From the cell containing the given text, extract its center point as (X, Y) coordinate. 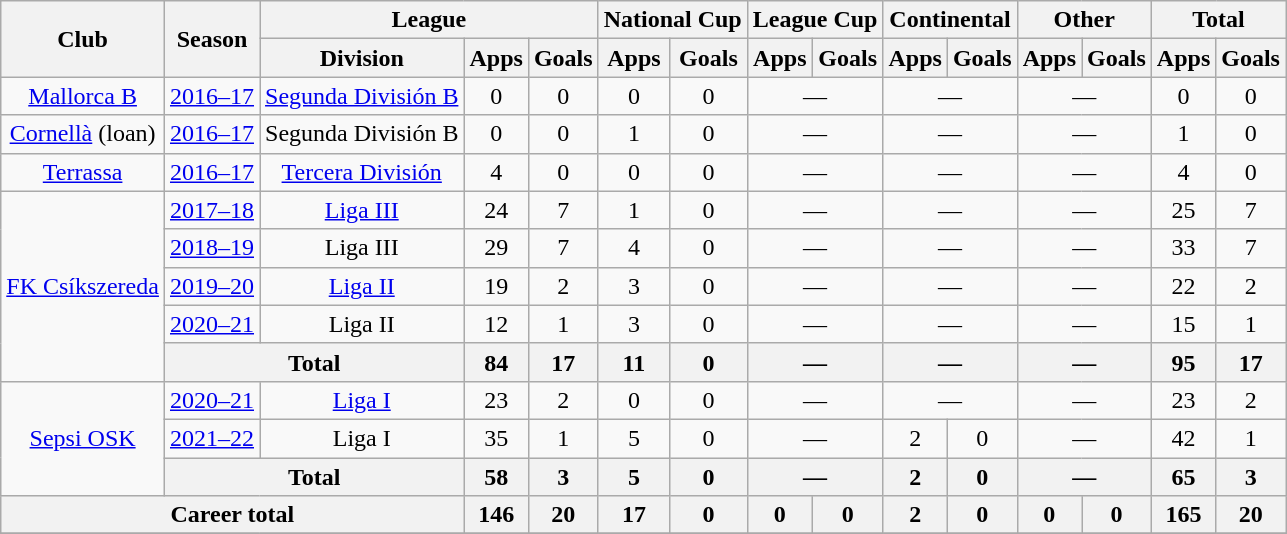
FK Csíkszereda (83, 286)
Sepsi OSK (83, 438)
95 (1183, 362)
25 (1183, 210)
Club (83, 39)
35 (496, 438)
National Cup (672, 20)
58 (496, 477)
2018–19 (212, 248)
15 (1183, 324)
League Cup (815, 20)
11 (634, 362)
2019–20 (212, 286)
Mallorca B (83, 96)
Continental (950, 20)
2017–18 (212, 210)
29 (496, 248)
24 (496, 210)
84 (496, 362)
Career total (232, 515)
Cornellà (loan) (83, 134)
2021–22 (212, 438)
Terrassa (83, 172)
Season (212, 39)
League (430, 20)
12 (496, 324)
65 (1183, 477)
Tercera División (362, 172)
146 (496, 515)
22 (1183, 286)
Other (1084, 20)
165 (1183, 515)
33 (1183, 248)
42 (1183, 438)
19 (496, 286)
Division (362, 58)
